Identify which cell holds the provided text, then report its (X, Y) central coordinate. 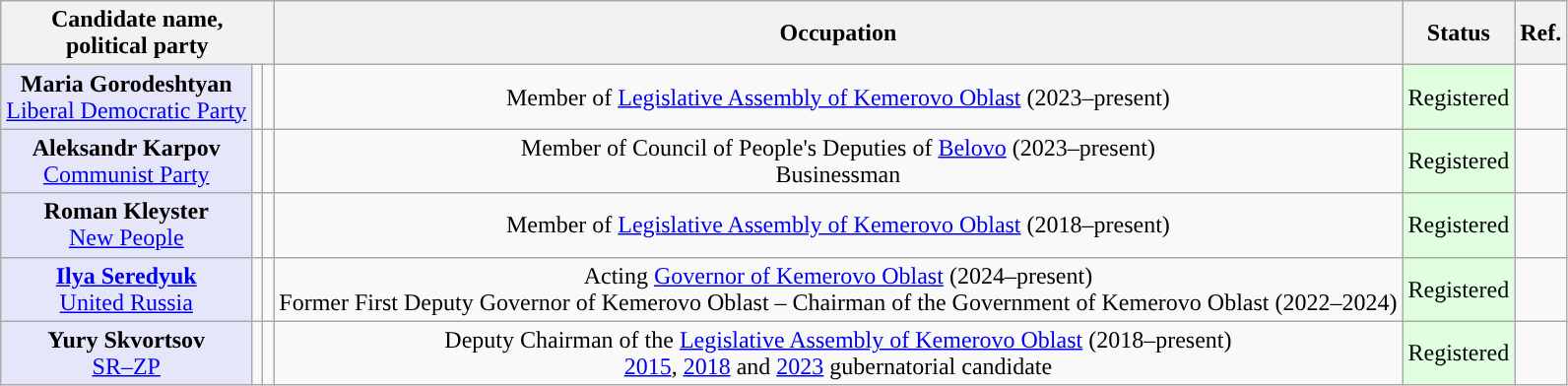
Aleksandr KarpovCommunist Party (126, 161)
Member of Council of People's Deputies of Belovo (2023–present)Businessman (838, 161)
Deputy Chairman of the Legislative Assembly of Kemerovo Oblast (2018–present)2015, 2018 and 2023 gubernatorial candidate (838, 353)
Maria GorodeshtyanLiberal Democratic Party (126, 96)
Yury SkvortsovSR–ZP (126, 353)
Candidate name,political party (138, 33)
Ref. (1540, 33)
Member of Legislative Assembly of Kemerovo Oblast (2023–present) (838, 96)
Member of Legislative Assembly of Kemerovo Oblast (2018–present) (838, 225)
Status (1459, 33)
Ilya SeredyukUnited Russia (126, 289)
Roman KleysterNew People (126, 225)
Occupation (838, 33)
